Determine the [x, y] coordinate at the center of the cell enclosing the given text.  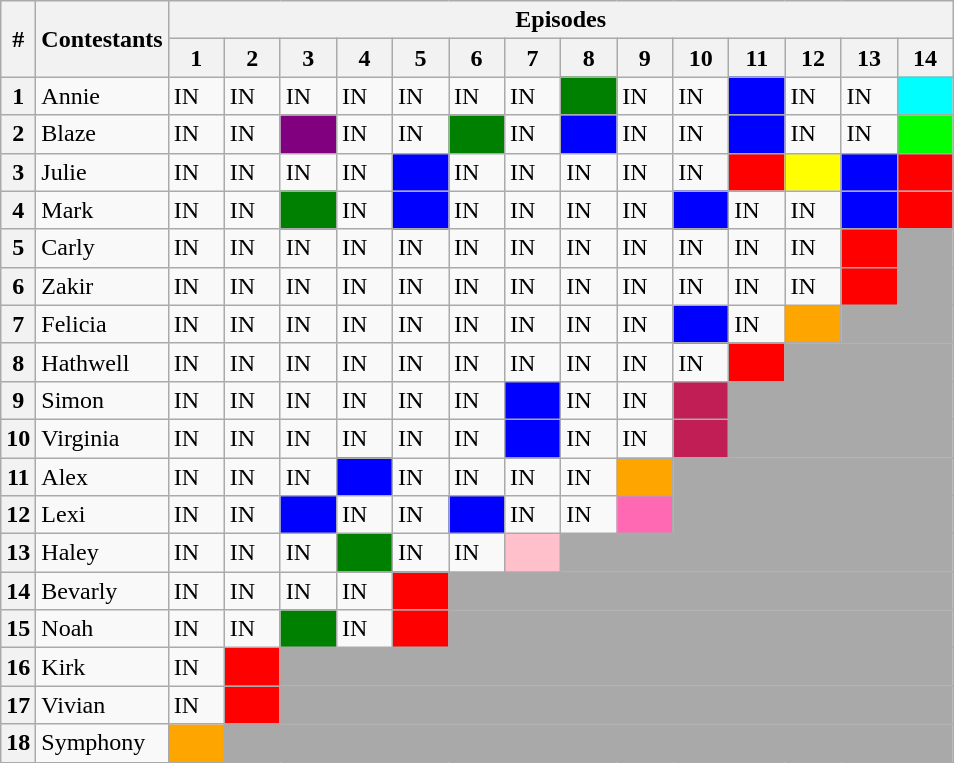
Virginia [102, 438]
Contestants [102, 39]
# [18, 39]
Bevarly [102, 591]
Episodes [560, 20]
Mark [102, 210]
Symphony [102, 743]
Annie [102, 96]
Alex [102, 477]
Kirk [102, 667]
Hathwell [102, 362]
Zakir [102, 286]
Lexi [102, 515]
17 [18, 705]
Carly [102, 248]
Noah [102, 629]
Simon [102, 400]
16 [18, 667]
15 [18, 629]
Felicia [102, 324]
Haley [102, 553]
18 [18, 743]
Blaze [102, 134]
Julie [102, 172]
Vivian [102, 705]
